Return the [X, Y] coordinate for the center point of the cell that contains the specified text.  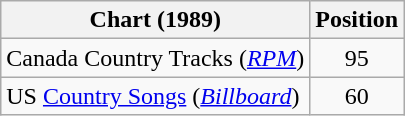
Position [357, 20]
Canada Country Tracks (RPM) [156, 58]
60 [357, 96]
95 [357, 58]
Chart (1989) [156, 20]
US Country Songs (Billboard) [156, 96]
